Capture the cell that displays the provided text and extract its (X, Y) central coordinate. 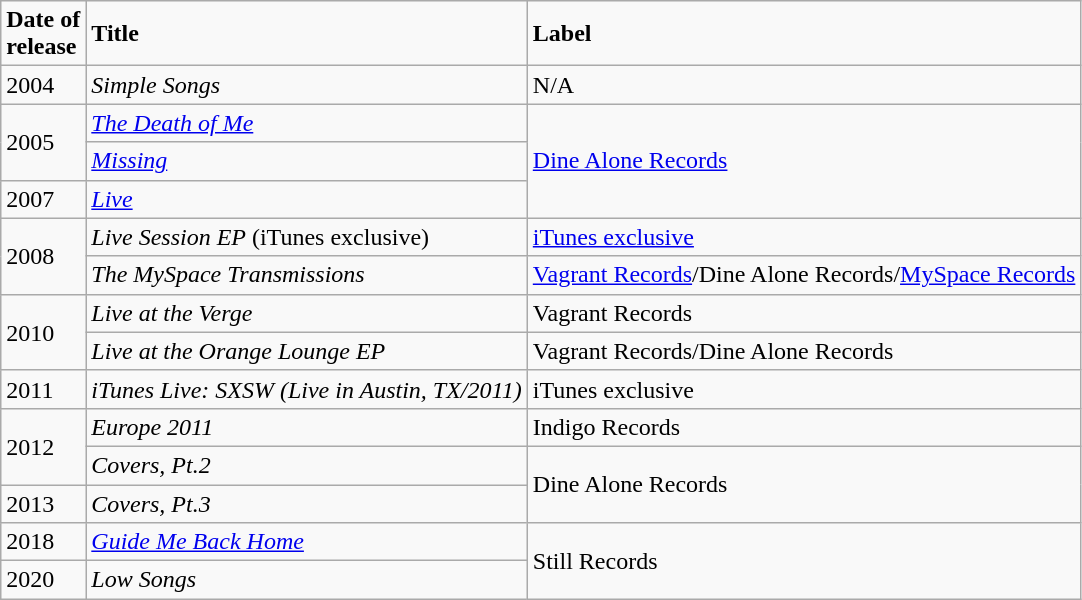
Title (306, 34)
Indigo Records (804, 427)
Live (306, 199)
The MySpace Transmissions (306, 275)
Vagrant Records/Dine Alone Records/MySpace Records (804, 275)
Live at the Orange Lounge EP (306, 351)
Vagrant Records (804, 313)
iTunes Live: SXSW (Live in Austin, TX/2011) (306, 389)
Vagrant Records/Dine Alone Records (804, 351)
2007 (44, 199)
Still Records (804, 561)
Live at the Verge (306, 313)
Covers, Pt.3 (306, 503)
2018 (44, 542)
2010 (44, 332)
2008 (44, 256)
Date of release (44, 34)
Covers, Pt.2 (306, 465)
The Death of Me (306, 123)
2004 (44, 85)
2012 (44, 446)
Missing (306, 161)
Label (804, 34)
2005 (44, 142)
Live Session EP (iTunes exclusive) (306, 237)
Europe 2011 (306, 427)
Simple Songs (306, 85)
Low Songs (306, 580)
2013 (44, 503)
N/A (804, 85)
2020 (44, 580)
Guide Me Back Home (306, 542)
2011 (44, 389)
